Provide the [X, Y] coordinate of the cell's center where the given text is located.  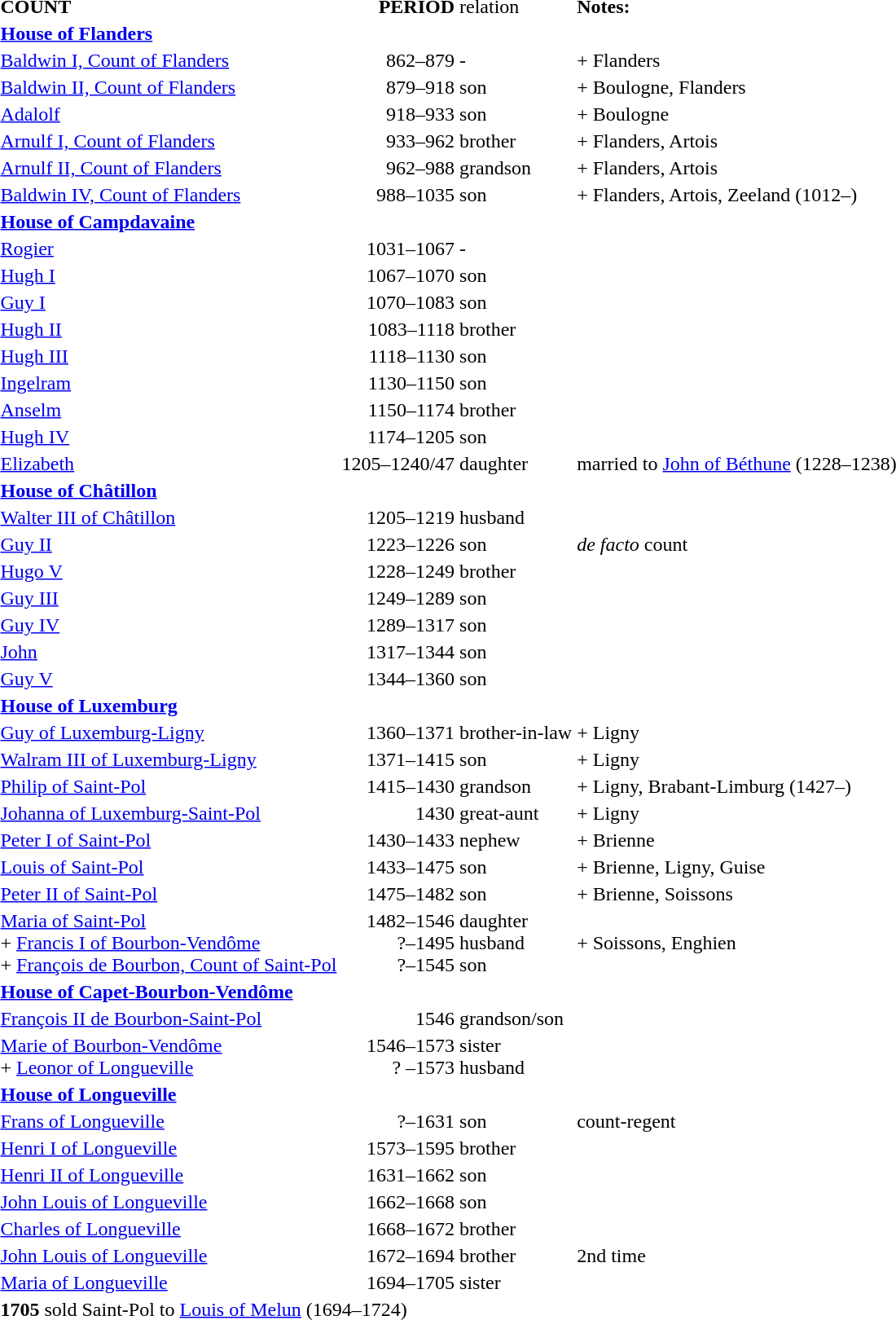
1223–1226 [398, 544]
862–879 [398, 60]
1205–1219 [398, 517]
1668–1672 [398, 1229]
1360–1371 [398, 733]
1083–1118 [398, 329]
brother-in-law [516, 733]
1475–1482 [398, 894]
1546 [398, 1019]
1430 [398, 813]
1694–1705 [398, 1283]
1031–1067 [398, 249]
1672–1694 [398, 1256]
grandson/son [516, 1019]
great-aunt [516, 813]
1433–1475 [398, 867]
933–962 [398, 141]
daughterhusbandson [516, 943]
1130–1150 [398, 383]
1067–1070 [398, 275]
1662–1668 [398, 1202]
1482–1546?–1495?–1545 [398, 943]
1289–1317 [398, 625]
sisterhusband [516, 1056]
1070–1083 [398, 302]
1118–1130 [398, 356]
1546–1573? –1573 [398, 1056]
879–918 [398, 87]
1205–1240/47 [398, 464]
1228–1249 [398, 571]
1174–1205 [398, 437]
918–933 [398, 114]
1430–1433 [398, 840]
?–1631 [398, 1121]
962–988 [398, 168]
1371–1415 [398, 759]
1249–1289 [398, 598]
1631–1662 [398, 1175]
988–1035 [398, 195]
daughter [516, 464]
1573–1595 [398, 1148]
sister [516, 1283]
nephew [516, 840]
husband [516, 517]
1317–1344 [398, 652]
1415–1430 [398, 786]
1150–1174 [398, 410]
1344–1360 [398, 679]
